Provide the (X, Y) coordinate of the cell's center where the given text is located.  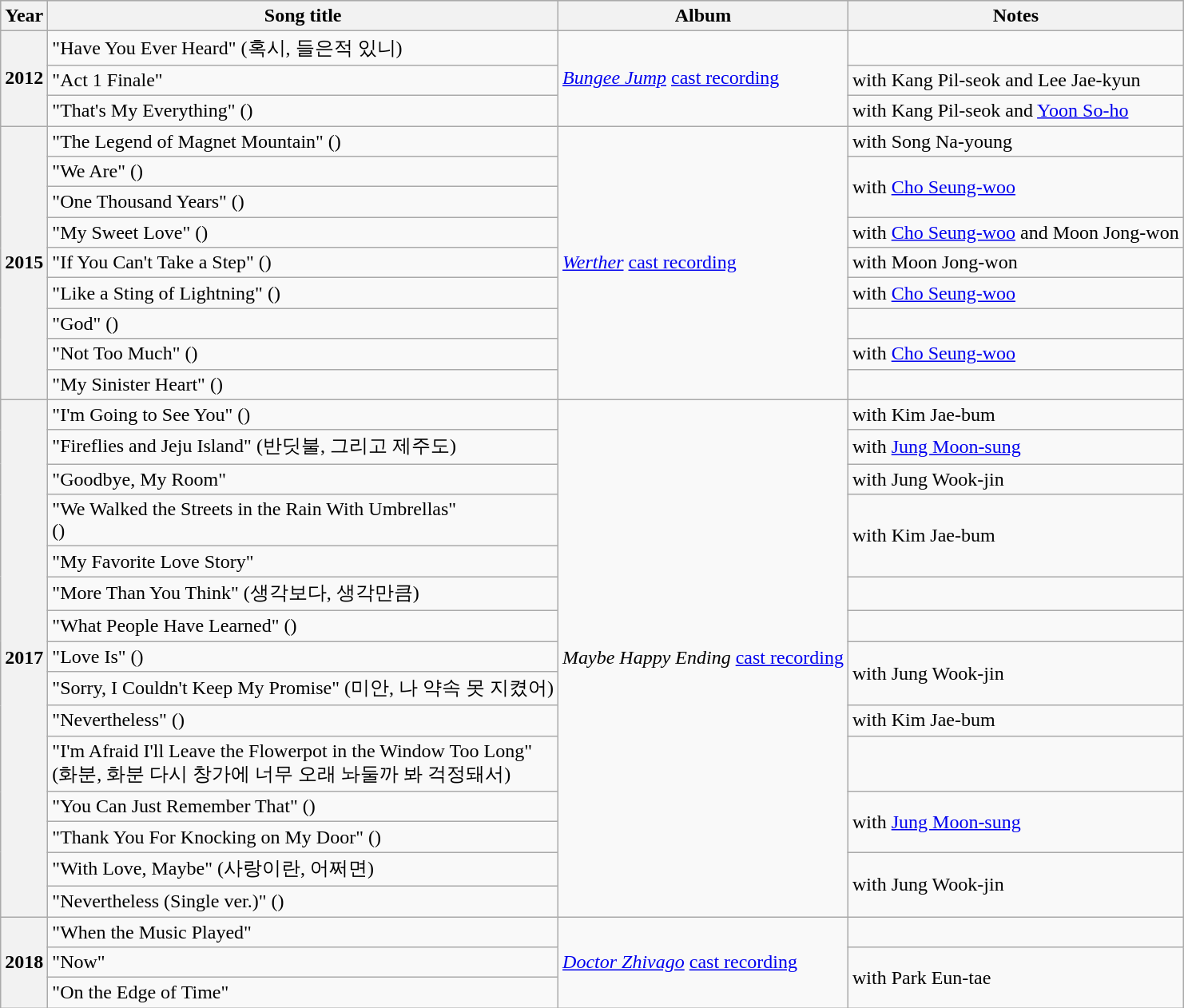
2015 (24, 264)
"Thank You For Knocking on My Door" () (304, 837)
"Have You Ever Heard" (혹시, 들은적 있니) (304, 48)
Song title (304, 16)
"What People Have Learned" () (304, 625)
with Moon Jong-won (1015, 263)
"Goodbye, My Room" (304, 479)
with Kang Pil-seok and Yoon So-ho (1015, 110)
"Not Too Much" () (304, 354)
with Kang Pil-seok and Lee Jae-kyun (1015, 80)
Year (24, 16)
"Fireflies and Jeju Island" (반딧불, 그리고 제주도) (304, 447)
"That's My Everything" () (304, 110)
"You Can Just Remember That" () (304, 807)
"We Are" () (304, 172)
"Now" (304, 962)
Album (703, 16)
"With Love, Maybe" (사랑이란, 어쩌면) (304, 869)
2012 (24, 78)
Bungee Jump cast recording (703, 78)
"More Than You Think" (생각보다, 생각만큼) (304, 594)
with Song Na-young (1015, 141)
"Act 1 Finale" (304, 80)
"Nevertheless (Single ver.)" () (304, 901)
"On the Edge of Time" (304, 993)
"One Thousand Years" () (304, 202)
"My Favorite Love Story" (304, 562)
"The Legend of Magnet Mountain" () (304, 141)
Maybe Happy Ending cast recording (703, 658)
"God" () (304, 323)
"My Sinister Heart" () (304, 384)
"My Sweet Love" () (304, 232)
"When the Music Played" (304, 932)
"We Walked the Streets in the Rain With Umbrellas"() (304, 521)
with Park Eun-tae (1015, 978)
"Like a Sting of Lightning" () (304, 293)
Werther cast recording (703, 264)
"I'm Going to See You" () (304, 415)
"Sorry, I Couldn't Keep My Promise" (미안, 나 약속 못 지켰어) (304, 689)
Notes (1015, 16)
"I'm Afraid I'll Leave the Flowerpot in the Window Too Long"(화분, 화분 다시 창가에 너무 오래 놔둘까 봐 걱정돼서) (304, 764)
2018 (24, 962)
2017 (24, 658)
"Love Is" () (304, 656)
"If You Can't Take a Step" () (304, 263)
"Nevertheless" () (304, 720)
Doctor Zhivago cast recording (703, 962)
with Cho Seung-woo and Moon Jong-won (1015, 232)
